Identify which cell holds the provided text, then report its [X, Y] central coordinate. 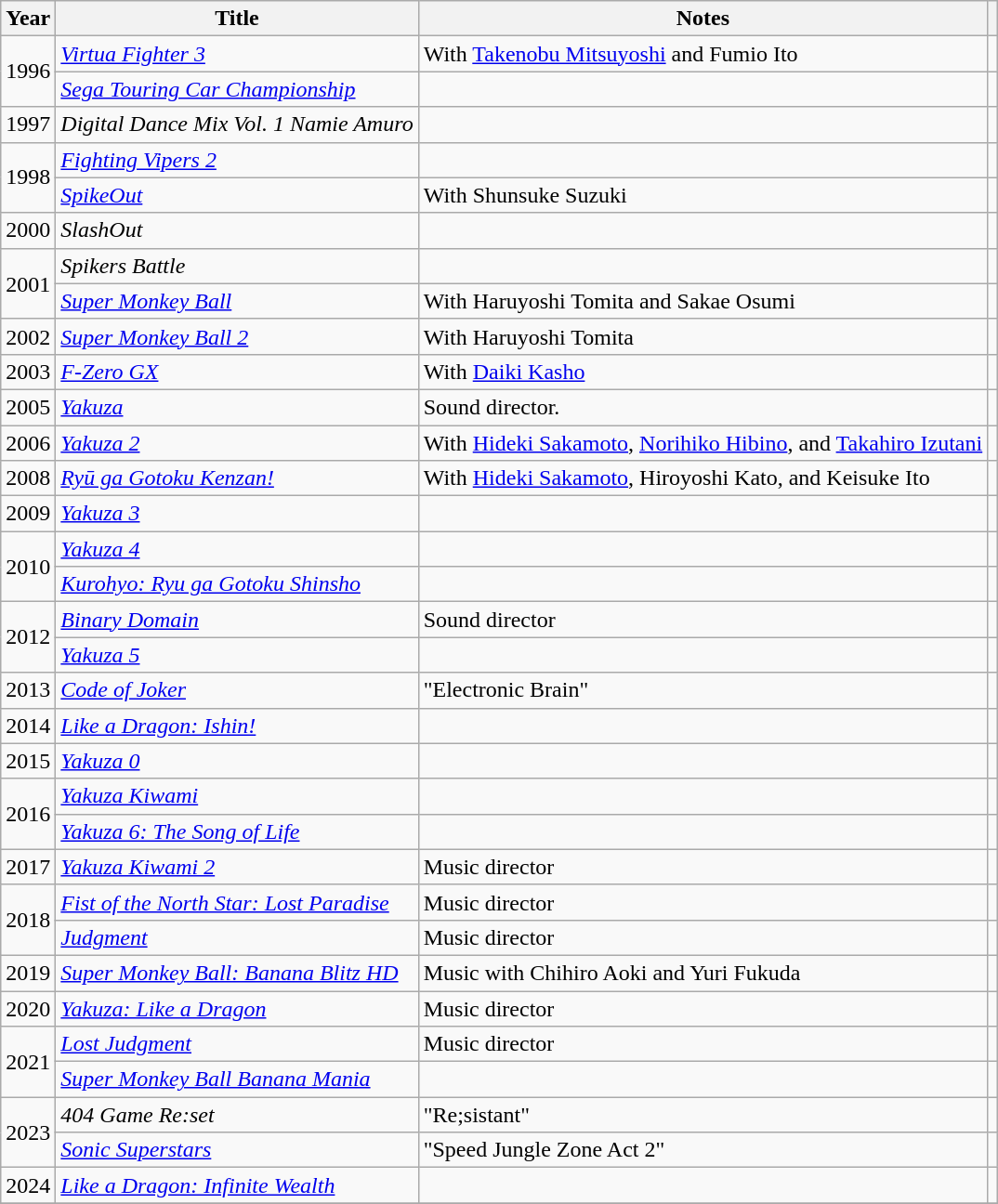
Title [237, 19]
Super Monkey Ball: Banana Blitz HD [237, 973]
Super Monkey Ball [237, 301]
SpikeOut [237, 195]
Sega Touring Car Championship [237, 89]
Yakuza 2 [237, 443]
2000 [28, 230]
Fist of the North Star: Lost Paradise [237, 902]
Yakuza [237, 407]
2003 [28, 372]
Lost Judgment [237, 1044]
2020 [28, 1008]
Code of Joker [237, 690]
Yakuza 4 [237, 549]
With Shunsuke Suzuki [703, 195]
2005 [28, 407]
With Haruyoshi Tomita [703, 336]
Digital Dance Mix Vol. 1 Namie Amuro [237, 124]
With Daiki Kasho [703, 372]
Music with Chihiro Aoki and Yuri Fukuda [703, 973]
2008 [28, 478]
2024 [28, 1185]
1998 [28, 177]
2001 [28, 283]
Virtua Fighter 3 [237, 54]
2021 [28, 1062]
With Hideki Sakamoto, Hiroyoshi Kato, and Keisuke Ito [703, 478]
With Takenobu Mitsuyoshi and Fumio Ito [703, 54]
Fighting Vipers 2 [237, 160]
Super Monkey Ball Banana Mania [237, 1080]
Super Monkey Ball 2 [237, 336]
Judgment [237, 937]
2006 [28, 443]
2009 [28, 514]
2015 [28, 761]
Yakuza 0 [237, 761]
Kurohyo: Ryu ga Gotoku Shinsho [237, 584]
2016 [28, 814]
Year [28, 19]
SlashOut [237, 230]
404 Game Re:set [237, 1115]
2023 [28, 1132]
2013 [28, 690]
Spikers Battle [237, 266]
Yakuza 5 [237, 655]
Notes [703, 19]
Sound director. [703, 407]
"Re;sistant" [703, 1115]
"Electronic Brain" [703, 690]
2012 [28, 637]
Yakuza Kiwami [237, 796]
Like a Dragon: Ishin! [237, 726]
With Haruyoshi Tomita and Sakae Osumi [703, 301]
2002 [28, 336]
1996 [28, 72]
2018 [28, 920]
F-Zero GX [237, 372]
1997 [28, 124]
"Speed Jungle Zone Act 2" [703, 1150]
2014 [28, 726]
Yakuza 3 [237, 514]
Binary Domain [237, 620]
Sound director [703, 620]
With Hideki Sakamoto, Norihiko Hibino, and Takahiro Izutani [703, 443]
Yakuza 6: The Song of Life [237, 831]
Yakuza: Like a Dragon [237, 1008]
Sonic Superstars [237, 1150]
Yakuza Kiwami 2 [237, 867]
Ryū ga Gotoku Kenzan! [237, 478]
Like a Dragon: Infinite Wealth [237, 1185]
2017 [28, 867]
2010 [28, 567]
2019 [28, 973]
